Pinpoint the cell where the given text exists, returning its [X, Y] midpoint coordinate. 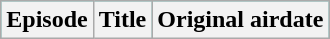
Original airdate [240, 20]
Episode [47, 20]
Title [122, 20]
